Return (X, Y) of the center of cell containing provided text 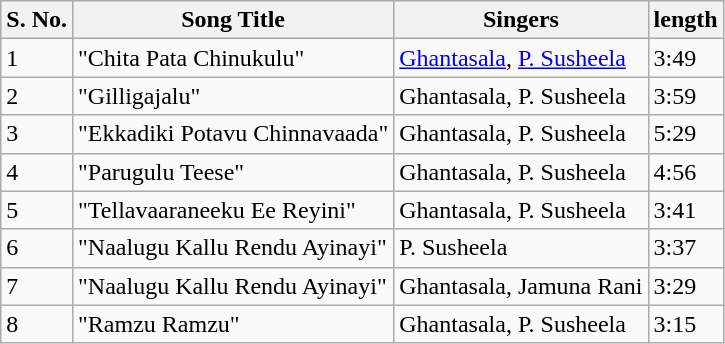
5 (37, 210)
5:29 (686, 134)
"Chita Pata Chinukulu" (232, 58)
3:49 (686, 58)
length (686, 20)
"Ekkadiki Potavu Chinnavaada" (232, 134)
3:15 (686, 324)
Ghantasala, Jamuna Rani (521, 286)
"Gilligajalu" (232, 96)
8 (37, 324)
6 (37, 248)
1 (37, 58)
"Parugulu Teese" (232, 172)
2 (37, 96)
Singers (521, 20)
"Tellavaaraneeku Ee Reyini" (232, 210)
3:41 (686, 210)
3 (37, 134)
3:29 (686, 286)
4 (37, 172)
4:56 (686, 172)
"Ramzu Ramzu" (232, 324)
Song Title (232, 20)
3:37 (686, 248)
S. No. (37, 20)
7 (37, 286)
3:59 (686, 96)
P. Susheela (521, 248)
